Capture the cell that displays the provided text and extract its (x, y) central coordinate. 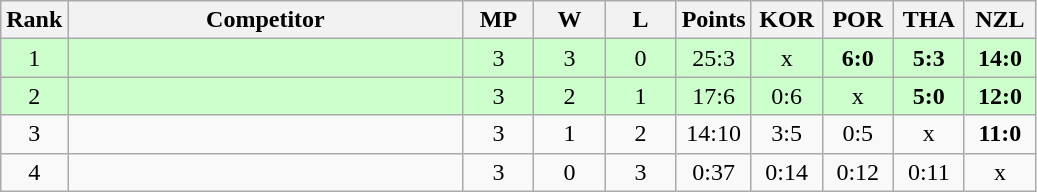
POR (858, 20)
NZL (1000, 20)
0:6 (786, 96)
THA (928, 20)
0:12 (858, 172)
MP (498, 20)
0:14 (786, 172)
0:5 (858, 134)
KOR (786, 20)
25:3 (714, 58)
Points (714, 20)
3:5 (786, 134)
5:3 (928, 58)
W (570, 20)
6:0 (858, 58)
17:6 (714, 96)
14:10 (714, 134)
0:37 (714, 172)
14:0 (1000, 58)
Competitor (266, 20)
11:0 (1000, 134)
5:0 (928, 96)
Rank (34, 20)
0:11 (928, 172)
L (640, 20)
12:0 (1000, 96)
4 (34, 172)
